Provide the [X, Y] coordinate of the cell's center where the given text is located.  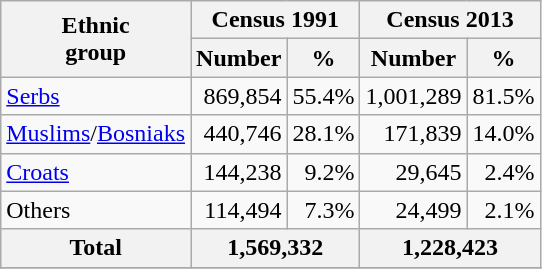
14.0% [504, 134]
Croats [96, 172]
7.3% [324, 210]
1,569,332 [276, 248]
55.4% [324, 96]
Others [96, 210]
81.5% [504, 96]
114,494 [239, 210]
1,228,423 [450, 248]
440,746 [239, 134]
Muslims/Bosniaks [96, 134]
1,001,289 [414, 96]
24,499 [414, 210]
29,645 [414, 172]
869,854 [239, 96]
Census 1991 [276, 20]
171,839 [414, 134]
28.1% [324, 134]
Ethnicgroup [96, 39]
144,238 [239, 172]
2.1% [504, 210]
Census 2013 [450, 20]
Serbs [96, 96]
2.4% [504, 172]
9.2% [324, 172]
Total [96, 248]
